Find where the given text appears and provide that cell's center as (X, Y) coordinate. 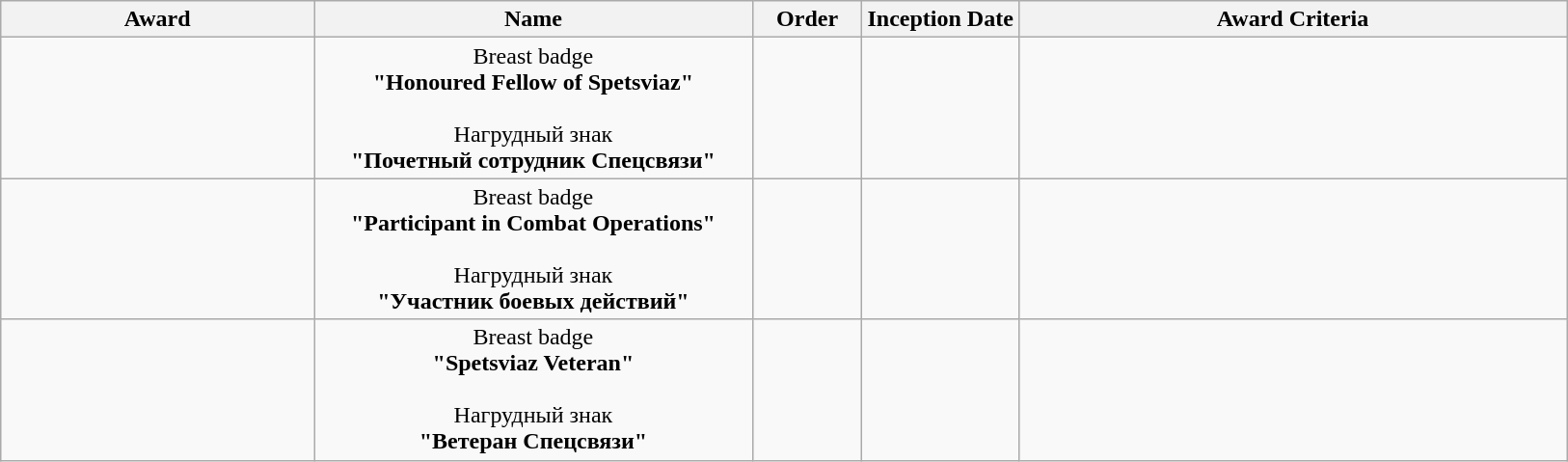
Breast badge"Spetsviaz Veteran"Нагрудный знак "Ветеран Спецсвязи" (534, 390)
Breast badge"Honoured Fellow of Spetsviaz"Нагрудный знак"Почетный сотрудник Спецсвязи" (534, 108)
Name (534, 19)
Award (158, 19)
Award Criteria (1292, 19)
Breast badge"Participant in Combat Operations"Нагрудный знак "Участник боевых действий" (534, 249)
Inception Date (940, 19)
Order (807, 19)
